From the cell containing the given text, extract its center point as [X, Y] coordinate. 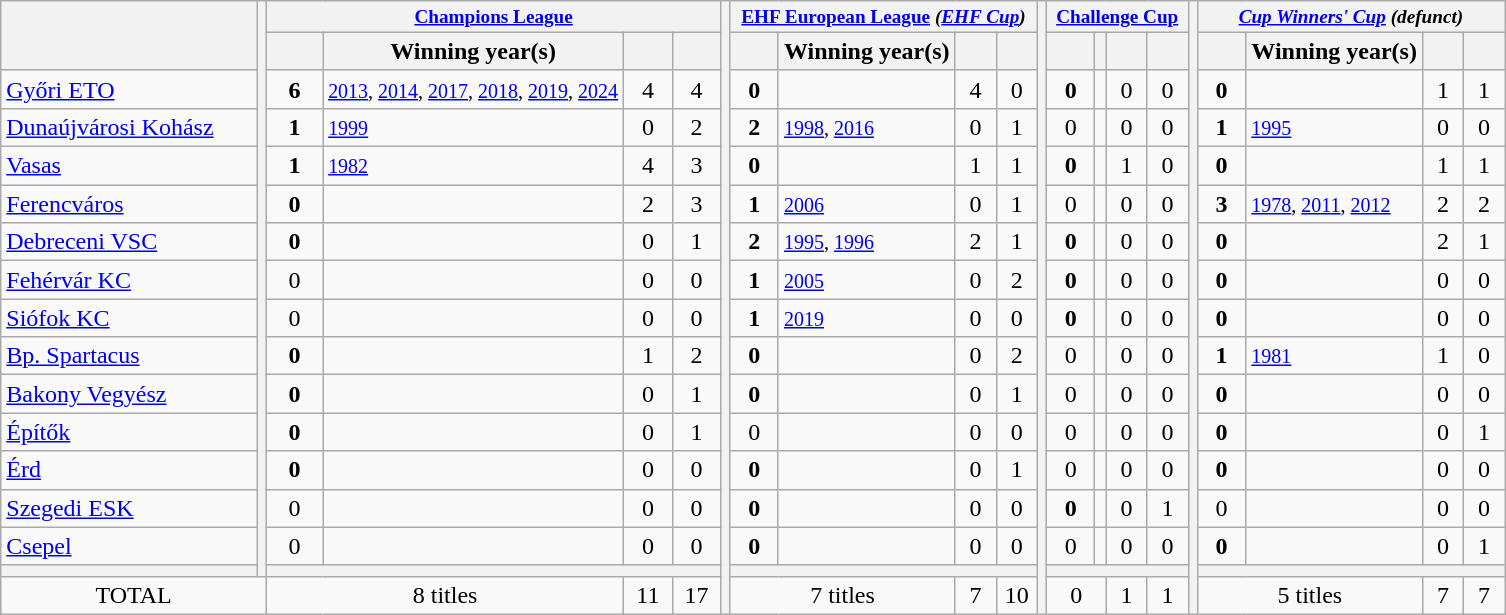
Cup Winners' Cup (defunct) [1350, 17]
1995 [1334, 128]
Csepel [130, 546]
Ferencváros [130, 204]
Siófok KC [130, 318]
Érd [130, 470]
1998, 2016 [866, 128]
EHF European League (EHF Cup) [884, 17]
2019 [866, 318]
Győri ETO [130, 89]
11 [648, 595]
2005 [866, 280]
1982 [474, 166]
Építők [130, 432]
Szegedi ESK [130, 508]
TOTAL [134, 595]
1981 [1334, 356]
1999 [474, 128]
Bakony Vegyész [130, 394]
5 titles [1310, 595]
Vasas [130, 166]
2013, 2014, 2017, 2018, 2019, 2024 [474, 89]
6 [295, 89]
7 titles [842, 595]
2006 [866, 204]
Dunaújvárosi Kohász [130, 128]
10 [1016, 595]
Debreceni VSC [130, 242]
1978, 2011, 2012 [1334, 204]
8 titles [446, 595]
Champions League [494, 17]
Fehérvár KC [130, 280]
17 [696, 595]
Challenge Cup [1117, 17]
Bp. Spartacus [130, 356]
1995, 1996 [866, 242]
